From the cell containing the given text, extract its center point as [x, y] coordinate. 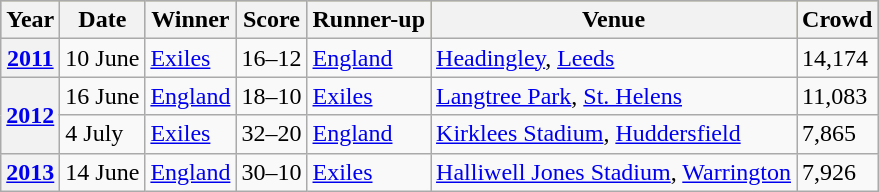
Venue [614, 20]
16 June [102, 96]
14 June [102, 172]
Winner [190, 20]
Headingley, Leeds [614, 58]
Date [102, 20]
14,174 [838, 58]
7,865 [838, 134]
11,083 [838, 96]
2013 [30, 172]
Halliwell Jones Stadium, Warrington [614, 172]
2012 [30, 115]
Score [272, 20]
30–10 [272, 172]
Year [30, 20]
16–12 [272, 58]
Crowd [838, 20]
10 June [102, 58]
32–20 [272, 134]
7,926 [838, 172]
Kirklees Stadium, Huddersfield [614, 134]
18–10 [272, 96]
Langtree Park, St. Helens [614, 96]
2011 [30, 58]
4 July [102, 134]
Runner-up [369, 20]
